Return [x, y] of the center of cell containing provided text 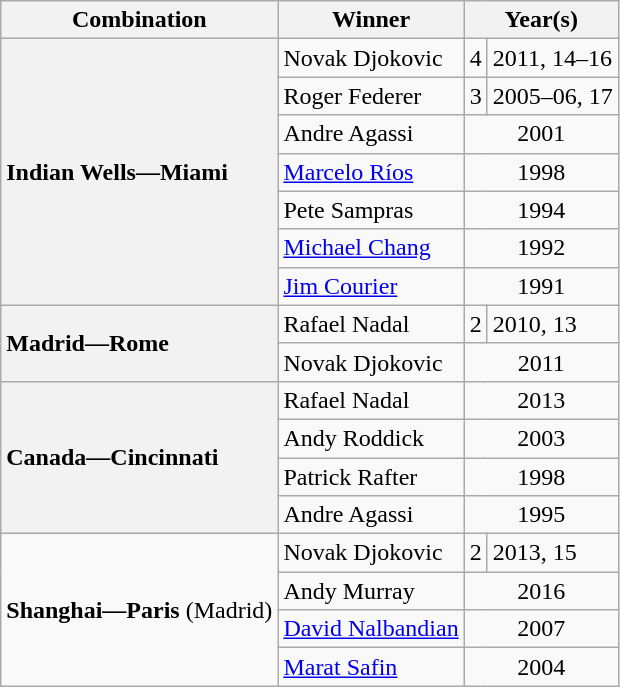
Pete Sampras [371, 210]
Patrick Rafter [371, 477]
3 [476, 96]
Andy Murray [371, 591]
Marat Safin [371, 667]
1991 [541, 286]
1995 [541, 515]
1992 [541, 248]
2011, 14–16 [552, 58]
2007 [541, 629]
David Nalbandian [371, 629]
Michael Chang [371, 248]
2004 [541, 667]
2010, 13 [552, 324]
2001 [541, 134]
Andy Roddick [371, 438]
2011 [541, 362]
2003 [541, 438]
Roger Federer [371, 96]
2013 [541, 400]
2005–06, 17 [552, 96]
Year(s) [541, 20]
4 [476, 58]
Shanghai—Paris (Madrid) [140, 610]
2013, 15 [552, 553]
Marcelo Ríos [371, 172]
1994 [541, 210]
Madrid—Rome [140, 343]
Combination [140, 20]
Canada—Cincinnati [140, 457]
Indian Wells—Miami [140, 172]
Jim Courier [371, 286]
2016 [541, 591]
Winner [371, 20]
